Return the [X, Y] coordinate for the center point of the cell that contains the specified text.  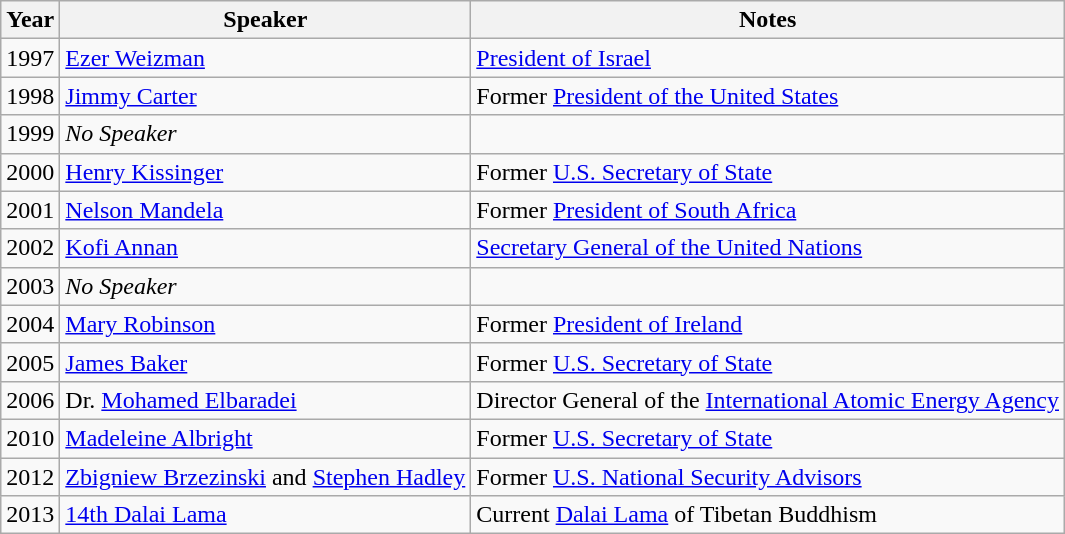
Former President of Ireland [768, 324]
Madeleine Albright [266, 438]
Year [30, 20]
Current Dalai Lama of Tibetan Buddhism [768, 515]
Zbigniew Brzezinski and Stephen Hadley [266, 477]
2000 [30, 172]
2006 [30, 400]
Notes [768, 20]
2004 [30, 324]
Jimmy Carter [266, 96]
2003 [30, 286]
Speaker [266, 20]
Mary Robinson [266, 324]
2013 [30, 515]
1998 [30, 96]
2002 [30, 248]
2005 [30, 362]
President of Israel [768, 58]
Former President of South Africa [768, 210]
Ezer Weizman [266, 58]
James Baker [266, 362]
Dr. Mohamed Elbaradei [266, 400]
14th Dalai Lama [266, 515]
2012 [30, 477]
Nelson Mandela [266, 210]
Former U.S. National Security Advisors [768, 477]
Henry Kissinger [266, 172]
2010 [30, 438]
2001 [30, 210]
Director General of the International Atomic Energy Agency [768, 400]
Kofi Annan [266, 248]
Secretary General of the United Nations [768, 248]
1997 [30, 58]
1999 [30, 134]
Former President of the United States [768, 96]
